Capture the cell that displays the provided text and extract its (X, Y) central coordinate. 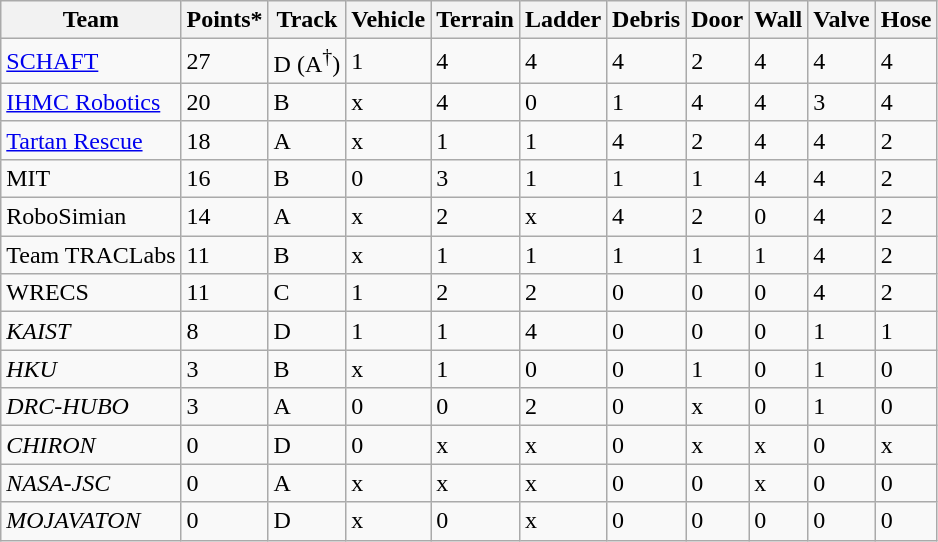
C (307, 293)
WRECS (91, 293)
MIT (91, 178)
Team (91, 20)
Wall (778, 20)
D (A†) (307, 62)
SCHAFT (91, 62)
DRC-HUBO (91, 407)
CHIRON (91, 445)
Hose (906, 20)
16 (224, 178)
HKU (91, 369)
Ladder (562, 20)
Tartan Rescue (91, 140)
Debris (646, 20)
NASA-JSC (91, 483)
Team TRACLabs (91, 255)
27 (224, 62)
KAIST (91, 331)
Terrain (476, 20)
18 (224, 140)
IHMC Robotics (91, 102)
14 (224, 217)
Points* (224, 20)
MOJAVATON (91, 521)
Valve (842, 20)
8 (224, 331)
RoboSimian (91, 217)
Track (307, 20)
20 (224, 102)
Door (718, 20)
Vehicle (388, 20)
